Find where the given text appears and provide that cell's center as (X, Y) coordinate. 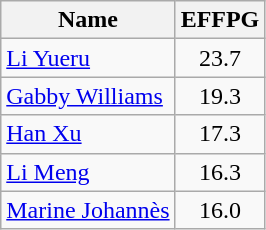
Name (88, 20)
16.0 (220, 210)
23.7 (220, 58)
EFFPG (220, 20)
Li Meng (88, 172)
Li Yueru (88, 58)
17.3 (220, 134)
16.3 (220, 172)
Gabby Williams (88, 96)
Marine Johannès (88, 210)
Han Xu (88, 134)
19.3 (220, 96)
